Search for the cell housing the specified text and yield its (X, Y) center coordinate. 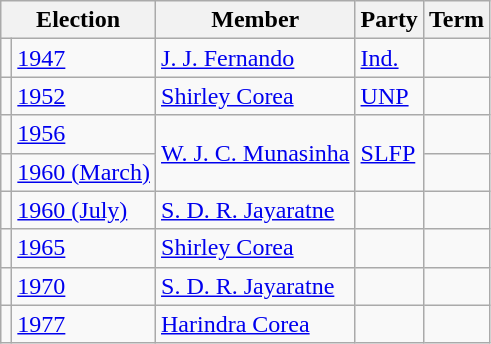
UNP (389, 96)
1960 (July) (84, 210)
Ind. (389, 58)
1952 (84, 96)
W. J. C. Munasinha (256, 153)
Term (456, 20)
Election (78, 20)
1977 (84, 324)
1960 (March) (84, 172)
Member (256, 20)
Harindra Corea (256, 324)
SLFP (389, 153)
1970 (84, 286)
Party (389, 20)
1947 (84, 58)
J. J. Fernando (256, 58)
1956 (84, 134)
1965 (84, 248)
